Find where the given text appears and provide that cell's center as (X, Y) coordinate. 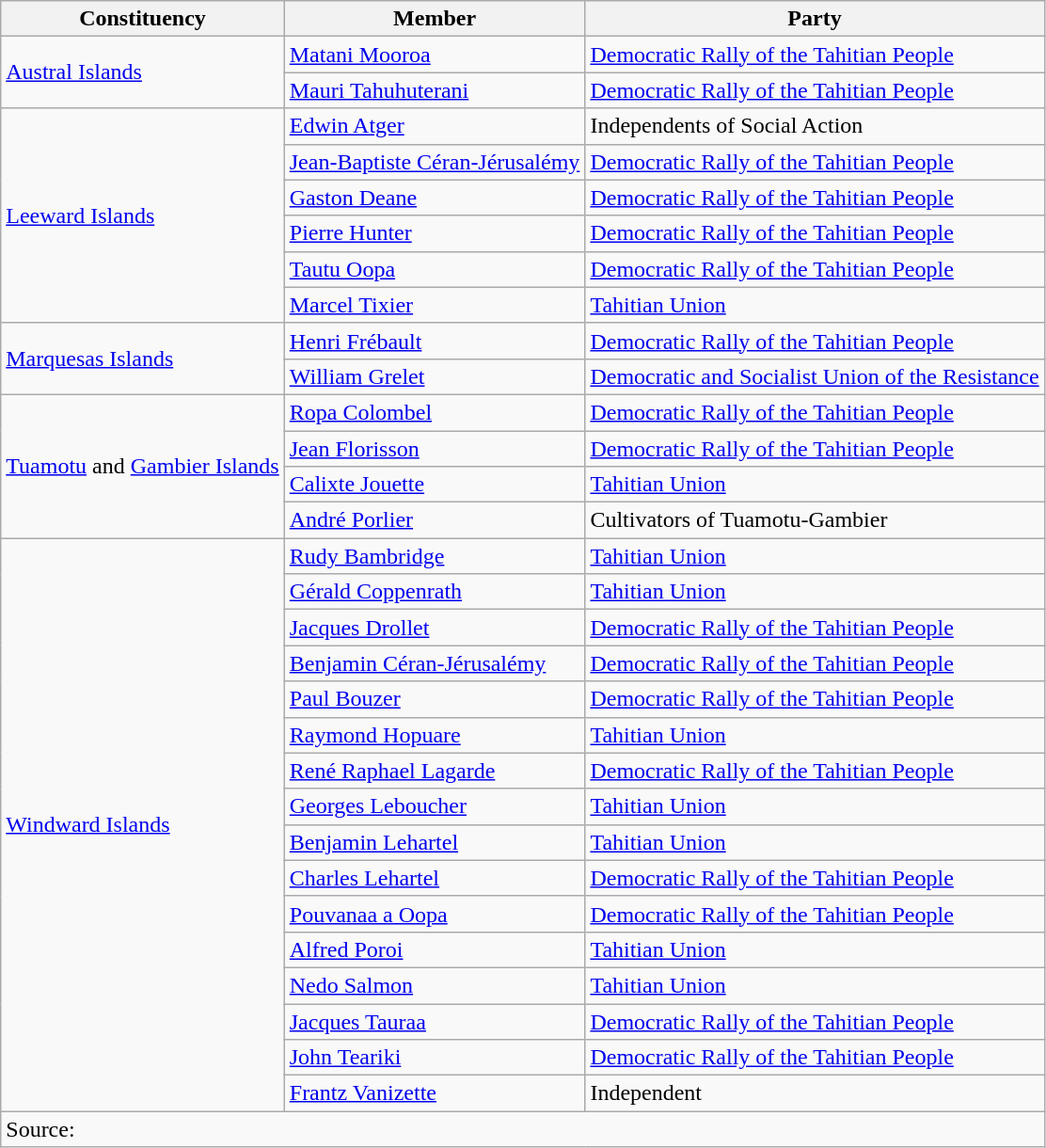
Alfred Poroi (435, 949)
Party (815, 19)
Henri Frébault (435, 341)
Source: (523, 1129)
Pierre Hunter (435, 233)
Georges Leboucher (435, 806)
Tuamotu and Gambier Islands (143, 466)
Calixte Jouette (435, 485)
Marcel Tixier (435, 305)
Jacques Tauraa (435, 1021)
Austral Islands (143, 72)
Jacques Drollet (435, 628)
Paul Bouzer (435, 699)
Constituency (143, 19)
André Porlier (435, 520)
Windward Islands (143, 824)
Ropa Colombel (435, 412)
Edwin Atger (435, 126)
Pouvanaa a Oopa (435, 914)
Rudy Bambridge (435, 556)
Leeward Islands (143, 215)
Benjamin Lehartel (435, 842)
Benjamin Céran-Jérusalémy (435, 663)
Raymond Hopuare (435, 735)
Democratic and Socialist Union of the Resistance (815, 376)
William Grelet (435, 376)
Independent (815, 1093)
Marquesas Islands (143, 359)
Nedo Salmon (435, 985)
Charles Lehartel (435, 878)
Frantz Vanizette (435, 1093)
Jean Florisson (435, 449)
Gérald Coppenrath (435, 592)
Independents of Social Action (815, 126)
Matani Mooroa (435, 55)
Member (435, 19)
Jean-Baptiste Céran-Jérusalémy (435, 162)
Cultivators of Tuamotu-Gambier (815, 520)
Tautu Oopa (435, 269)
Gaston Deane (435, 198)
Mauri Tahuhuterani (435, 90)
John Teariki (435, 1058)
René Raphael Lagarde (435, 771)
